For the text-containing cell, return its midpoint in [x, y] coordinate format. 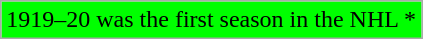
1919–20 was the first season in the NHL * [212, 20]
